Return the [x, y] coordinate for the center point of the cell that contains the specified text.  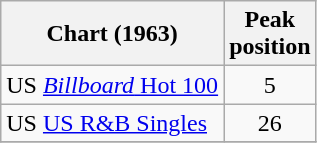
26 [270, 123]
5 [270, 85]
Chart (1963) [112, 34]
Peakposition [270, 34]
US Billboard Hot 100 [112, 85]
US US R&B Singles [112, 123]
